Provide the (x, y) coordinate of the cell's center where the given text is located.  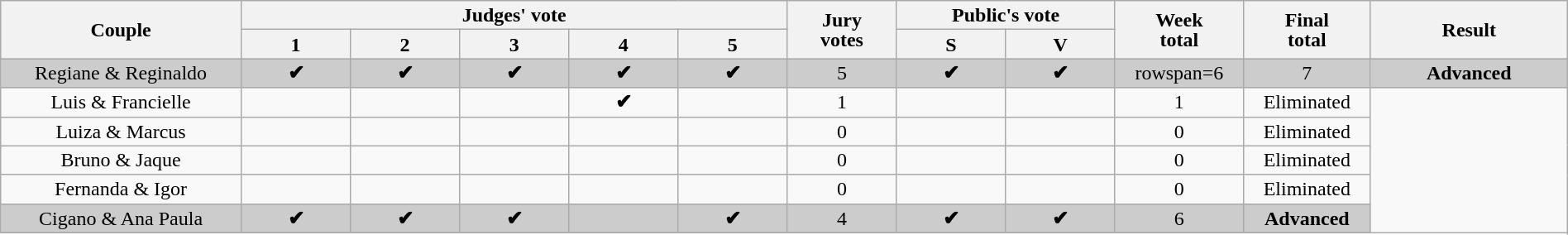
rowspan=6 (1179, 73)
Fernanda & Igor (121, 189)
Couple (121, 30)
Finaltotal (1307, 30)
Cigano & Ana Paula (121, 218)
Bruno & Jaque (121, 161)
S (951, 45)
Weektotal (1179, 30)
Juryvotes (842, 30)
3 (514, 45)
Regiane & Reginaldo (121, 73)
Luis & Francielle (121, 103)
Luiza & Marcus (121, 131)
2 (405, 45)
V (1060, 45)
6 (1179, 218)
Judges' vote (514, 15)
Result (1469, 30)
7 (1307, 73)
Public's vote (1006, 15)
